Return the [X, Y] coordinate for the center point of the cell that contains the specified text.  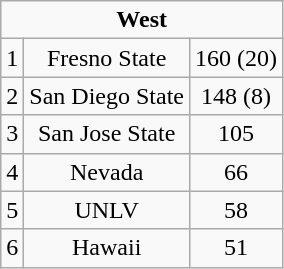
1 [12, 58]
160 (20) [236, 58]
West [142, 20]
105 [236, 134]
San Jose State [107, 134]
Hawaii [107, 248]
2 [12, 96]
58 [236, 210]
3 [12, 134]
148 (8) [236, 96]
51 [236, 248]
San Diego State [107, 96]
UNLV [107, 210]
66 [236, 172]
Nevada [107, 172]
Fresno State [107, 58]
5 [12, 210]
6 [12, 248]
4 [12, 172]
